For the text-containing cell, return its midpoint in (X, Y) coordinate format. 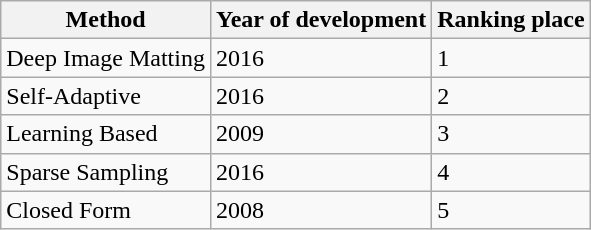
Learning Based (106, 134)
Year of development (320, 20)
2008 (320, 210)
Closed Form (106, 210)
1 (511, 58)
5 (511, 210)
Ranking place (511, 20)
2 (511, 96)
4 (511, 172)
Method (106, 20)
Self-Adaptive (106, 96)
3 (511, 134)
Deep Image Matting (106, 58)
Sparse Sampling (106, 172)
2009 (320, 134)
